From the cell containing the given text, extract its center point as [x, y] coordinate. 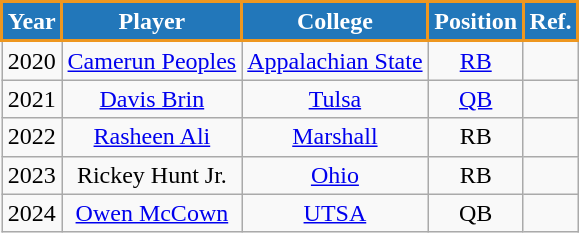
Year [32, 22]
Position [476, 22]
Player [152, 22]
2023 [32, 175]
UTSA [335, 213]
2024 [32, 213]
Tulsa [335, 99]
2022 [32, 137]
Ref. [550, 22]
2021 [32, 99]
Davis Brin [152, 99]
College [335, 22]
Rickey Hunt Jr. [152, 175]
2020 [32, 60]
Ohio [335, 175]
Owen McCown [152, 213]
Appalachian State [335, 60]
Rasheen Ali [152, 137]
Camerun Peoples [152, 60]
Marshall [335, 137]
